Return (x, y) of the center of cell containing provided text 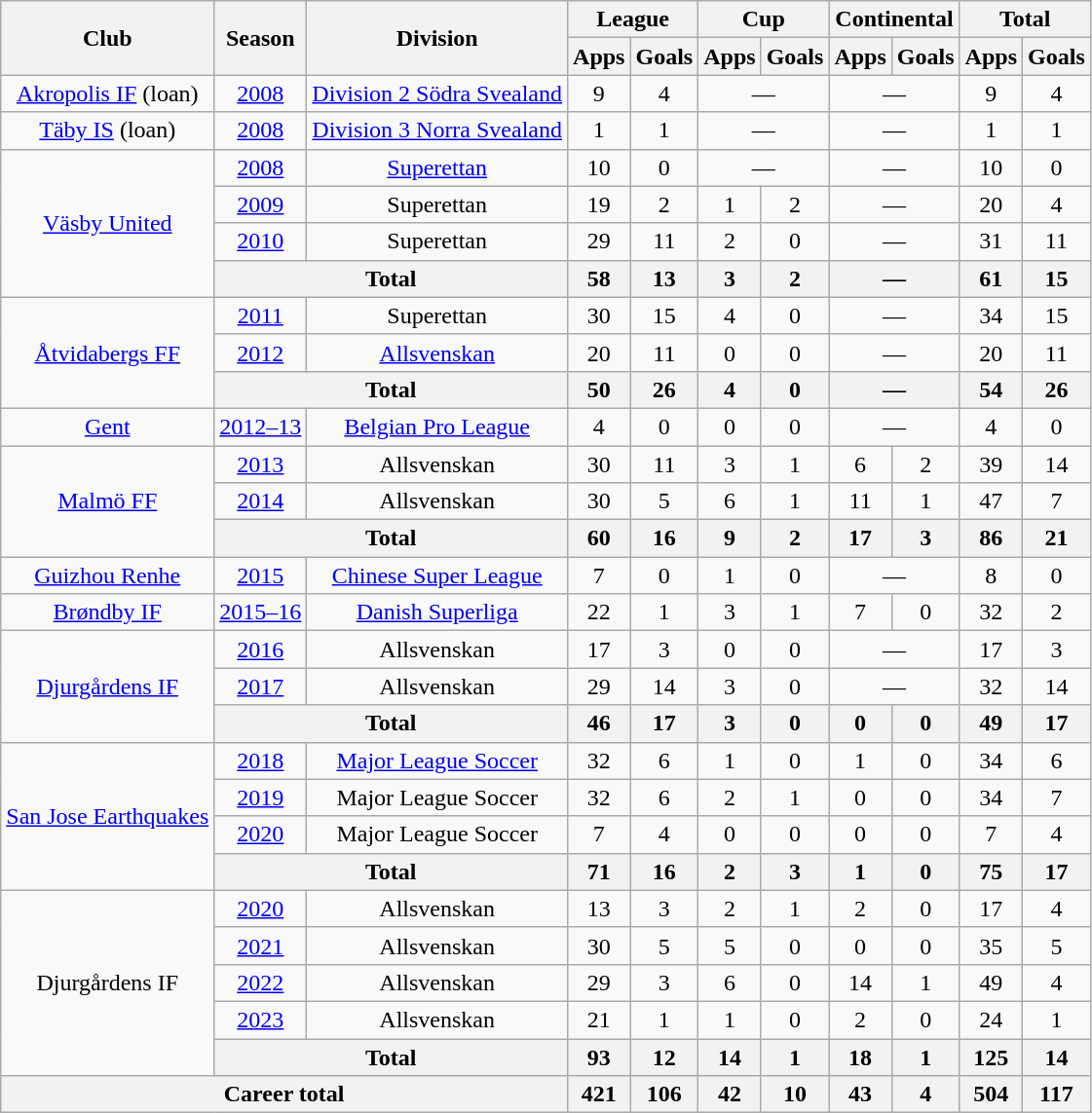
2017 (261, 686)
39 (991, 464)
Division (437, 38)
504 (991, 1094)
Continental (894, 19)
8 (991, 575)
106 (664, 1094)
2021 (261, 946)
2015–16 (261, 612)
Akropolis IF (loan) (107, 93)
50 (599, 390)
22 (599, 612)
61 (991, 278)
Belgian Pro League (437, 427)
42 (730, 1094)
Career total (284, 1094)
93 (599, 1057)
Division 2 Södra Svealand (437, 93)
31 (991, 241)
Season (261, 38)
47 (991, 501)
75 (991, 872)
18 (860, 1057)
Guizhou Renhe (107, 575)
58 (599, 278)
117 (1057, 1094)
League (633, 19)
Cup (764, 19)
421 (599, 1094)
54 (991, 390)
2016 (261, 649)
2019 (261, 798)
2012 (261, 352)
2022 (261, 983)
12 (664, 1057)
Gent (107, 427)
2023 (261, 1020)
Chinese Super League (437, 575)
2009 (261, 204)
2018 (261, 761)
Täby IS (loan) (107, 130)
2012–13 (261, 427)
2013 (261, 464)
24 (991, 1020)
San Jose Earthquakes (107, 816)
2015 (261, 575)
60 (599, 538)
43 (860, 1094)
86 (991, 538)
125 (991, 1057)
35 (991, 946)
46 (599, 723)
Åtvidabergs FF (107, 352)
Division 3 Norra Svealand (437, 130)
Brøndby IF (107, 612)
19 (599, 204)
2014 (261, 501)
2010 (261, 241)
Club (107, 38)
2011 (261, 315)
71 (599, 872)
Väsby United (107, 223)
Malmö FF (107, 501)
Danish Superliga (437, 612)
